Scan for the cell matching the given text and deliver its (x, y) coordinate at center. 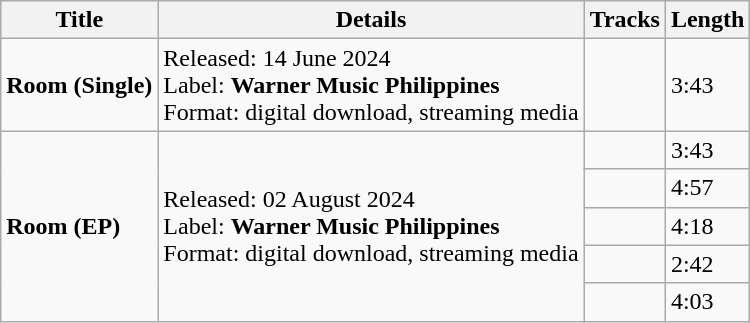
Length (707, 20)
Details (371, 20)
Released: 14 June 2024Label: Warner Music PhilippinesFormat: digital download, streaming media (371, 85)
2:42 (707, 264)
Room (EP) (80, 226)
Room (Single) (80, 85)
Tracks (624, 20)
4:18 (707, 226)
4:57 (707, 188)
4:03 (707, 302)
Released: 02 August 2024Label: Warner Music PhilippinesFormat: digital download, streaming media (371, 226)
Title (80, 20)
